Determine the [x, y] coordinate at the center of the cell enclosing the given text.  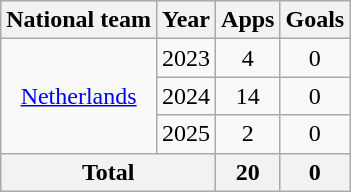
2025 [186, 134]
Apps [248, 20]
2 [248, 134]
2023 [186, 58]
14 [248, 96]
4 [248, 58]
Total [108, 172]
20 [248, 172]
2024 [186, 96]
Netherlands [79, 96]
Goals [315, 20]
National team [79, 20]
Year [186, 20]
